Output the [x, y] coordinate of the center of the cell containing the given text.  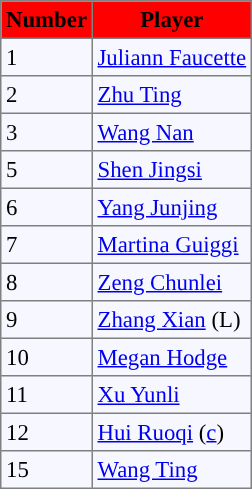
Xu Yunli [172, 395]
15 [47, 470]
Martina Guiggi [172, 245]
5 [47, 170]
Zeng Chunlei [172, 282]
1 [47, 57]
11 [47, 395]
10 [47, 357]
Zhang Xian (L) [172, 320]
9 [47, 320]
Yang Junjing [172, 207]
Player [172, 20]
Number [47, 20]
Megan Hodge [172, 357]
3 [47, 132]
7 [47, 245]
Zhu Ting [172, 95]
Shen Jingsi [172, 170]
Wang Nan [172, 132]
6 [47, 207]
8 [47, 282]
2 [47, 95]
Juliann Faucette [172, 57]
Wang Ting [172, 470]
12 [47, 432]
Hui Ruoqi (c) [172, 432]
